Search for the cell housing the specified text and yield its [X, Y] center coordinate. 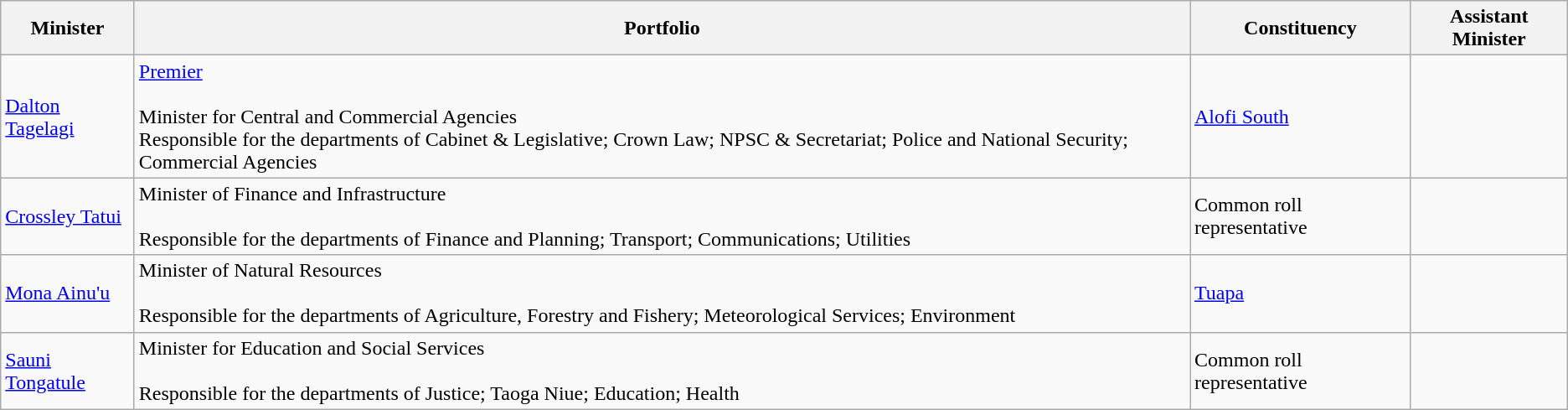
Alofi South [1300, 117]
Tuapa [1300, 293]
Minister [68, 29]
Constituency [1300, 29]
Dalton Tagelagi [68, 117]
Portfolio [662, 29]
Minister for Education and Social ServicesResponsible for the departments of Justice; Taoga Niue; Education; Health [662, 371]
Sauni Tongatule [68, 371]
Minister of Finance and InfrastructureResponsible for the departments of Finance and Planning; Transport; Communications; Utilities [662, 216]
Mona Ainu'u [68, 293]
Minister of Natural ResourcesResponsible for the departments of Agriculture, Forestry and Fishery; Meteorological Services; Environment [662, 293]
Assistant Minister [1489, 29]
Crossley Tatui [68, 216]
